For the text-containing cell, return its midpoint in [x, y] coordinate format. 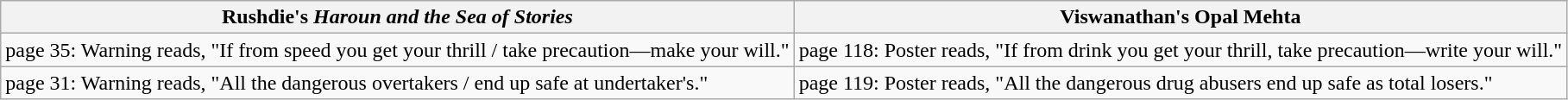
page 118: Poster reads, "If from drink you get your thrill, take precaution—write your will." [1181, 50]
Rushdie's Haroun and the Sea of Stories [397, 17]
page 35: Warning reads, "If from speed you get your thrill / take precaution—make your will." [397, 50]
Viswanathan's Opal Mehta [1181, 17]
page 119: Poster reads, "All the dangerous drug abusers end up safe as total losers." [1181, 83]
page 31: Warning reads, "All the dangerous overtakers / end up safe at undertaker's." [397, 83]
